Return (X, Y) of the center of cell containing provided text 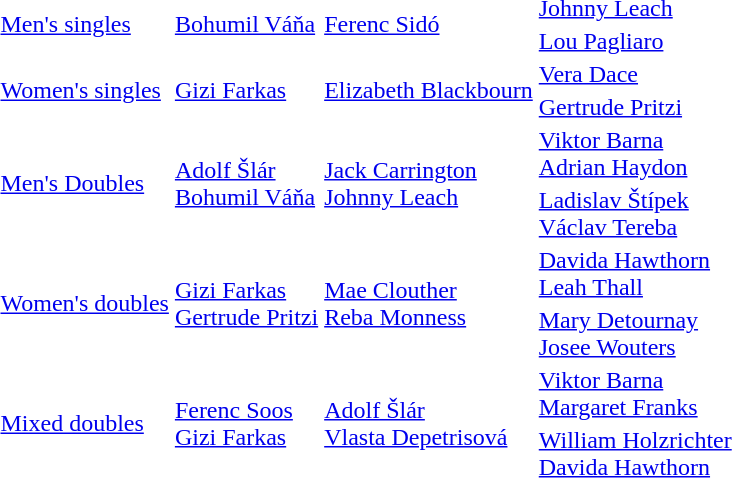
Jack Carrington Johnny Leach (429, 184)
Gizi Farkas Gertrude Pritzi (246, 304)
Adolf Šlár Bohumil Váňa (246, 184)
Mae Clouther Reba Monness (429, 304)
Elizabeth Blackbourn (429, 90)
Gizi Farkas (246, 90)
